Provide the (x, y) coordinate of the cell's center where the given text is located.  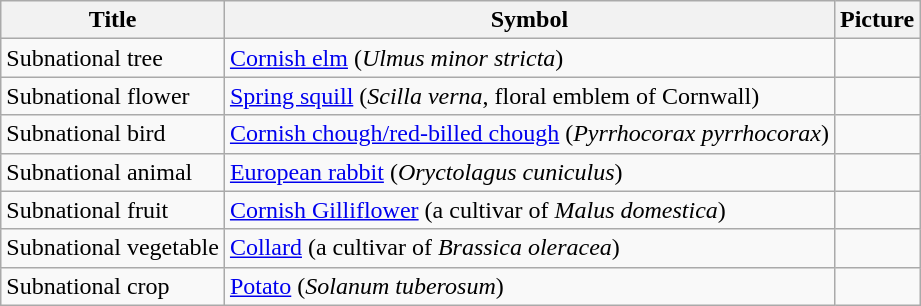
Collard (a cultivar of Brassica oleracea) (529, 248)
Cornish elm (Ulmus minor stricta) (529, 58)
Picture (876, 20)
Subnational vegetable (113, 248)
Subnational bird (113, 134)
Title (113, 20)
Cornish Gilliflower (a cultivar of Malus domestica) (529, 210)
European rabbit (Oryctolagus cuniculus) (529, 172)
Subnational tree (113, 58)
Symbol (529, 20)
Spring squill (Scilla verna, floral emblem of Cornwall) (529, 96)
Subnational fruit (113, 210)
Subnational flower (113, 96)
Cornish chough/red-billed chough (Pyrrhocorax pyrrhocorax) (529, 134)
Potato (Solanum tuberosum) (529, 286)
Subnational animal (113, 172)
Subnational crop (113, 286)
